Return the [X, Y] coordinate for the center point of the cell that contains the specified text.  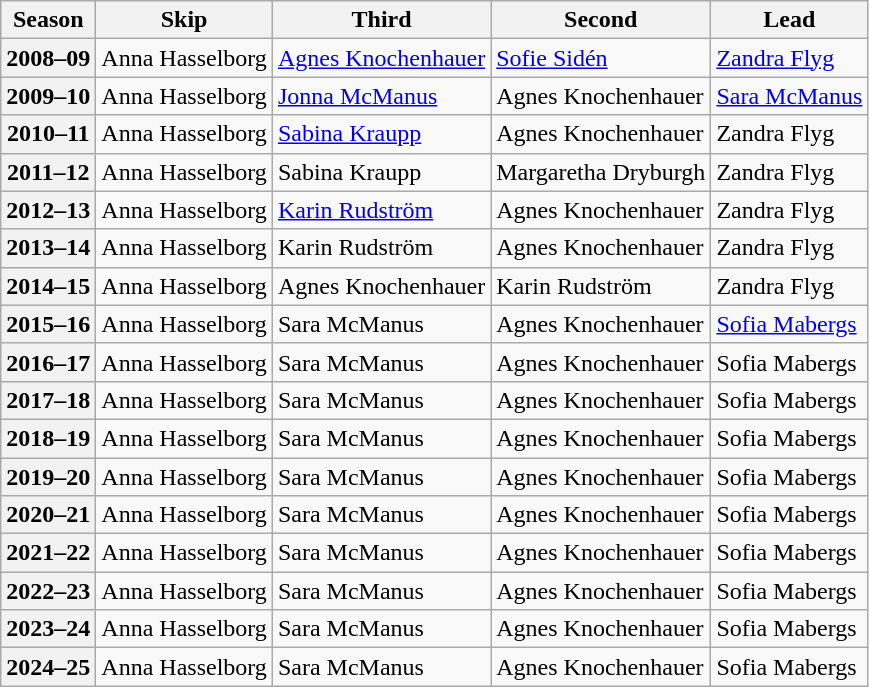
2017–18 [48, 400]
2022–23 [48, 591]
2008–09 [48, 58]
Jonna McManus [381, 96]
2020–21 [48, 515]
2015–16 [48, 324]
Sofie Sidén [601, 58]
Second [601, 20]
2013–14 [48, 248]
Third [381, 20]
2018–19 [48, 438]
Skip [184, 20]
2009–10 [48, 96]
2010–11 [48, 134]
Season [48, 20]
2023–24 [48, 629]
Margaretha Dryburgh [601, 172]
2019–20 [48, 477]
2024–25 [48, 667]
2014–15 [48, 286]
2021–22 [48, 553]
2016–17 [48, 362]
2012–13 [48, 210]
2011–12 [48, 172]
Lead [790, 20]
